Return (x, y) of the center of cell containing provided text 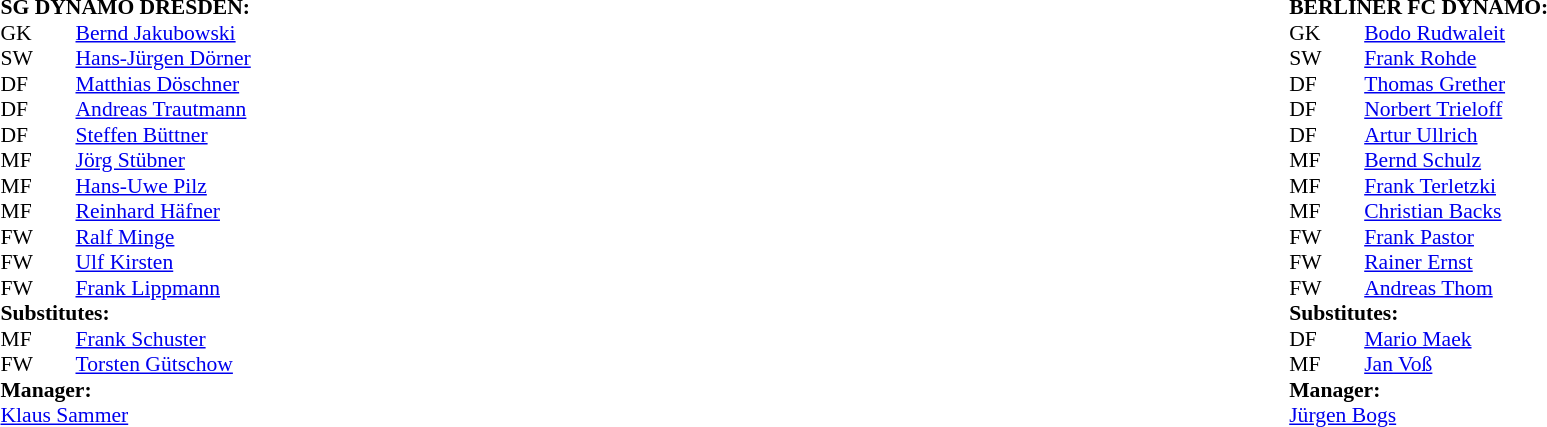
Steffen Büttner (164, 135)
Reinhard Häfner (164, 211)
Ulf Kirsten (164, 263)
Hans-Jürgen Dörner (164, 59)
Frank Lippmann (164, 288)
Manager: (125, 390)
Matthias Döschner (164, 84)
Jörg Stübner (164, 161)
Hans-Uwe Pilz (164, 186)
Ralf Minge (164, 237)
Substitutes: (125, 313)
Andreas Trautmann (164, 109)
Torsten Gütschow (164, 365)
Frank Schuster (164, 339)
Bernd Jakubowski (164, 33)
